Extract the (x, y) coordinate from the center of the cell holding the provided text.  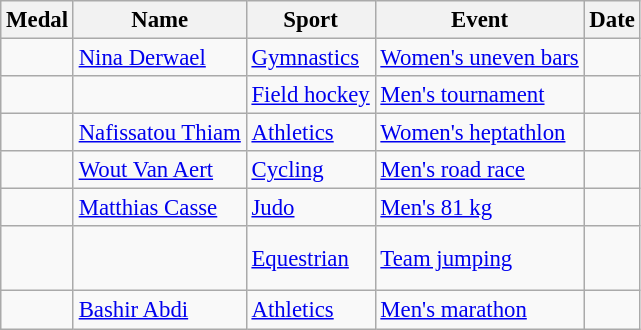
Wout Van Aert (160, 170)
Men's marathon (480, 310)
Men's road race (480, 170)
Field hockey (310, 95)
Gymnastics (310, 58)
Men's tournament (480, 95)
Event (480, 20)
Nina Derwael (160, 58)
Women's uneven bars (480, 58)
Nafissatou Thiam (160, 133)
Cycling (310, 170)
Team jumping (480, 258)
Sport (310, 20)
Equestrian (310, 258)
Men's 81 kg (480, 208)
Name (160, 20)
Medal (38, 20)
Bashir Abdi (160, 310)
Date (612, 20)
Women's heptathlon (480, 133)
Matthias Casse (160, 208)
Judo (310, 208)
